Capture the cell that displays the provided text and extract its (x, y) central coordinate. 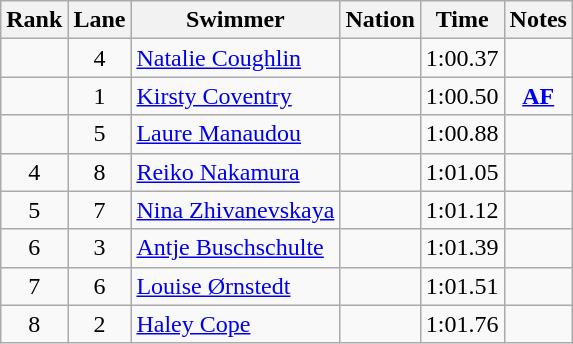
Antje Buschschulte (236, 248)
3 (100, 248)
2 (100, 324)
1:00.37 (462, 58)
Nina Zhivanevskaya (236, 210)
Reiko Nakamura (236, 172)
Louise Ørnstedt (236, 286)
1:00.88 (462, 134)
1 (100, 96)
1:01.12 (462, 210)
AF (538, 96)
Notes (538, 20)
Kirsty Coventry (236, 96)
Lane (100, 20)
Natalie Coughlin (236, 58)
1:00.50 (462, 96)
1:01.05 (462, 172)
Laure Manaudou (236, 134)
1:01.39 (462, 248)
1:01.76 (462, 324)
Time (462, 20)
1:01.51 (462, 286)
Nation (380, 20)
Swimmer (236, 20)
Haley Cope (236, 324)
Rank (34, 20)
